Determine the (x, y) coordinate at the center of the cell enclosing the given text.  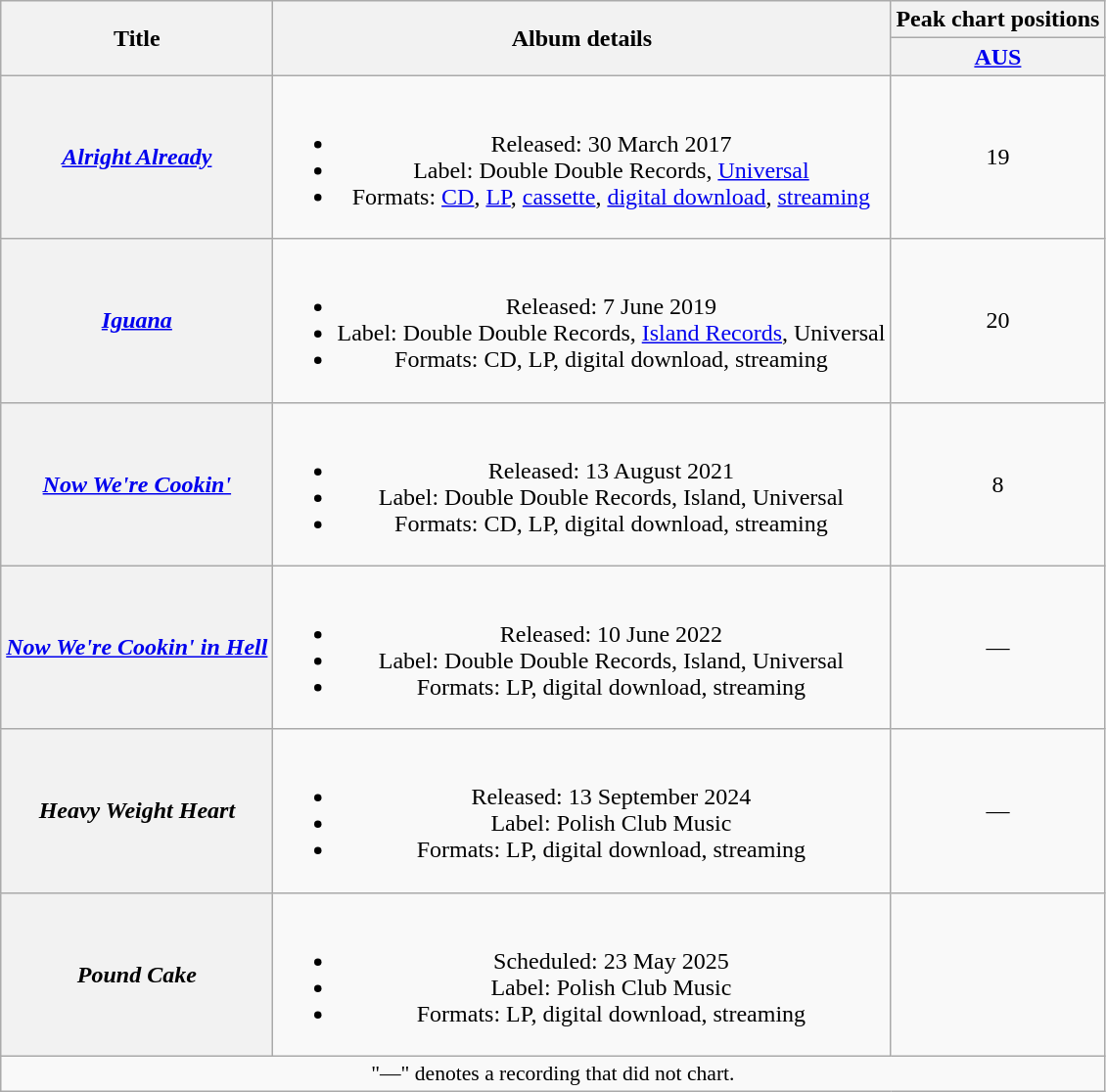
Alright Already (137, 157)
Now We're Cookin' (137, 483)
19 (998, 157)
Heavy Weight Heart (137, 810)
Released: 30 March 2017Label: Double Double Records, UniversalFormats: CD, LP, cassette, digital download, streaming (581, 157)
Title (137, 38)
Peak chart positions (998, 20)
Iguana (137, 321)
8 (998, 483)
Released: 7 June 2019Label: Double Double Records, Island Records, UniversalFormats: CD, LP, digital download, streaming (581, 321)
Released: 10 June 2022Label: Double Double Records, Island, UniversalFormats: LP, digital download, streaming (581, 648)
Released: 13 September 2024Label: Polish Club MusicFormats: LP, digital download, streaming (581, 810)
Now We're Cookin' in Hell (137, 648)
Scheduled: 23 May 2025Label: Polish Club MusicFormats: LP, digital download, streaming (581, 975)
Album details (581, 38)
"—" denotes a recording that did not chart. (553, 1073)
20 (998, 321)
Released: 13 August 2021Label: Double Double Records, Island, UniversalFormats: CD, LP, digital download, streaming (581, 483)
AUS (998, 57)
Pound Cake (137, 975)
